Scan for the cell matching the given text and deliver its [x, y] coordinate at center. 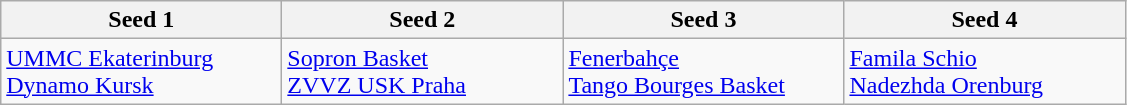
UMMC Ekaterinburg Dynamo Kursk [142, 72]
Sopron Basket ZVVZ USK Praha [422, 72]
Seed 2 [422, 20]
Seed 1 [142, 20]
Seed 4 [984, 20]
Fenerbahçe Tango Bourges Basket [704, 72]
Seed 3 [704, 20]
Famila Schio Nadezhda Orenburg [984, 72]
